Pinpoint the cell where the given text exists, returning its (X, Y) midpoint coordinate. 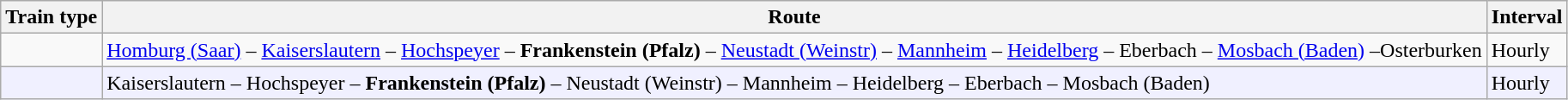
Kaiserslautern – Hochspeyer – Frankenstein (Pfalz) – Neustadt (Weinstr) – Mannheim – Heidelberg – Eberbach – Mosbach (Baden) (795, 83)
Interval (1527, 17)
Train type (52, 17)
Route (795, 17)
